Return [x, y] of the center of cell containing provided text 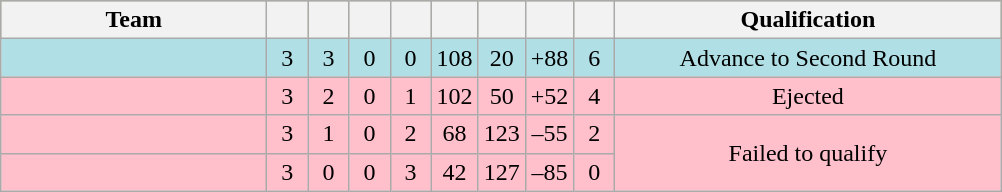
108 [454, 58]
123 [502, 134]
42 [454, 172]
20 [502, 58]
–85 [550, 172]
4 [594, 96]
Advance to Second Round [808, 58]
Ejected [808, 96]
102 [454, 96]
–55 [550, 134]
50 [502, 96]
+52 [550, 96]
Failed to qualify [808, 153]
68 [454, 134]
6 [594, 58]
127 [502, 172]
Team [134, 20]
+88 [550, 58]
Qualification [808, 20]
